Detect which cell encompasses the target text, then output its [X, Y] center coordinate. 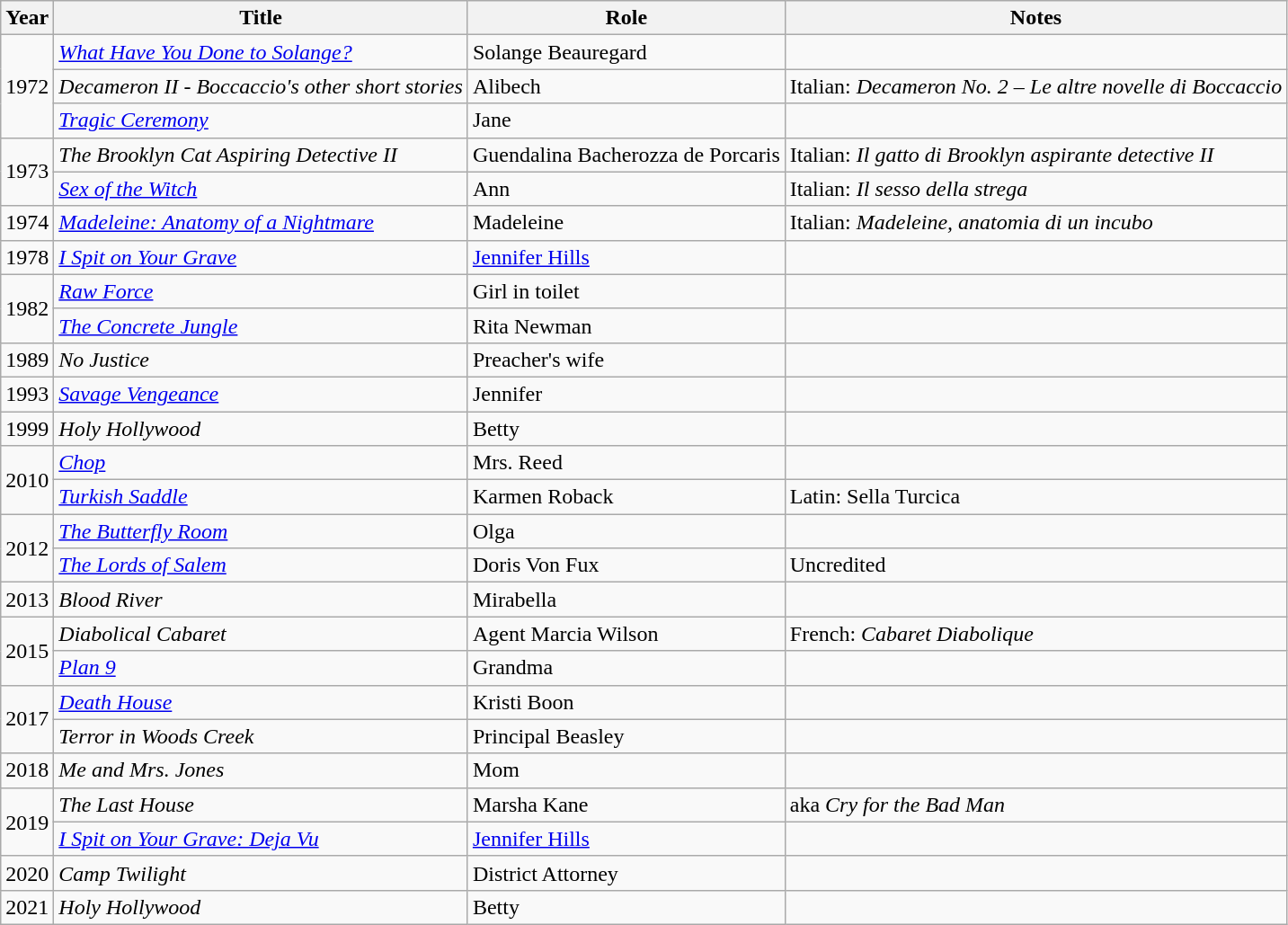
1999 [27, 429]
Doris Von Fux [626, 565]
What Have You Done to Solange? [261, 52]
Mrs. Reed [626, 463]
The Concrete Jungle [261, 325]
aka Cry for the Bad Man [1035, 805]
Grandma [626, 668]
Turkish Saddle [261, 497]
1974 [27, 223]
Diabolical Cabaret [261, 634]
1989 [27, 360]
Kristi Boon [626, 702]
Ann [626, 189]
2015 [27, 651]
Italian: Madeleine, anatomia di un incubo [1035, 223]
Girl in toilet [626, 291]
Agent Marcia Wilson [626, 634]
Me and Mrs. Jones [261, 770]
Karmen Roback [626, 497]
Italian: Il gatto di Brooklyn aspirante detective II [1035, 155]
Rita Newman [626, 325]
2018 [27, 770]
French: Cabaret Diabolique [1035, 634]
2012 [27, 548]
Death House [261, 702]
Latin: Sella Turcica [1035, 497]
1978 [27, 257]
Decameron II - Boccaccio's other short stories [261, 86]
District Attorney [626, 873]
Terror in Woods Creek [261, 736]
I Spit on Your Grave [261, 257]
1982 [27, 308]
Mirabella [626, 600]
I Spit on Your Grave: Deja Vu [261, 839]
Uncredited [1035, 565]
Raw Force [261, 291]
Guendalina Bacherozza de Porcaris [626, 155]
Madeleine [626, 223]
2019 [27, 822]
The Last House [261, 805]
Mom [626, 770]
Olga [626, 531]
Marsha Kane [626, 805]
Preacher's wife [626, 360]
Role [626, 18]
Jane [626, 120]
Savage Vengeance [261, 394]
2021 [27, 907]
Notes [1035, 18]
1993 [27, 394]
2020 [27, 873]
Madeleine: Anatomy of a Nightmare [261, 223]
Tragic Ceremony [261, 120]
Year [27, 18]
Italian: Decameron No. 2 – Le altre novelle di Boccaccio [1035, 86]
Blood River [261, 600]
Title [261, 18]
Chop [261, 463]
Alibech [626, 86]
No Justice [261, 360]
Sex of the Witch [261, 189]
2010 [27, 480]
1972 [27, 86]
2013 [27, 600]
The Butterfly Room [261, 531]
Plan 9 [261, 668]
Principal Beasley [626, 736]
Jennifer [626, 394]
Camp Twilight [261, 873]
Italian: Il sesso della strega [1035, 189]
Solange Beauregard [626, 52]
The Brooklyn Cat Aspiring Detective II [261, 155]
The Lords of Salem [261, 565]
1973 [27, 172]
2017 [27, 719]
